From the cell containing the given text, extract its center point as [X, Y] coordinate. 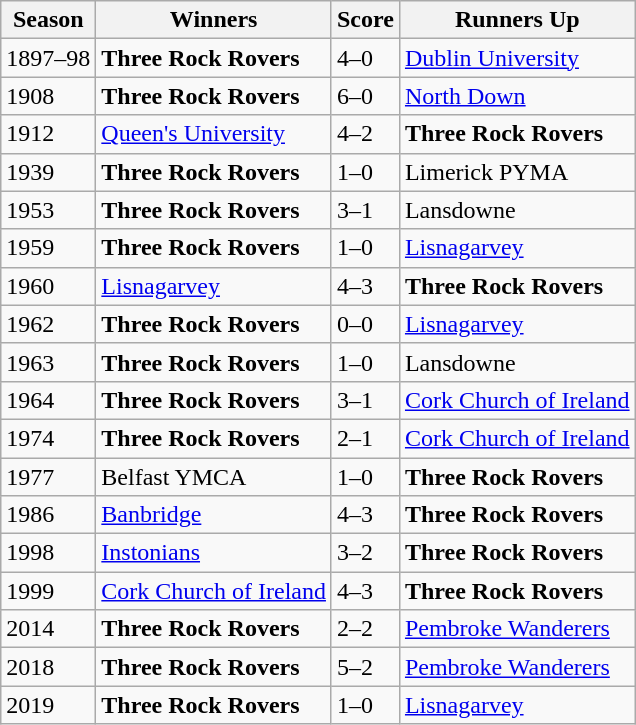
1986 [48, 515]
Queen's University [214, 134]
Banbridge [214, 515]
1964 [48, 400]
4–2 [365, 134]
Belfast YMCA [214, 477]
2–1 [365, 438]
1998 [48, 553]
1960 [48, 286]
4–0 [365, 58]
1999 [48, 591]
Season [48, 20]
0–0 [365, 324]
2019 [48, 705]
1959 [48, 248]
Dublin University [517, 58]
2014 [48, 629]
Instonians [214, 553]
5–2 [365, 667]
Score [365, 20]
6–0 [365, 96]
1977 [48, 477]
3–2 [365, 553]
2–2 [365, 629]
2018 [48, 667]
1963 [48, 362]
1897–98 [48, 58]
1912 [48, 134]
Winners [214, 20]
North Down [517, 96]
1974 [48, 438]
Runners Up [517, 20]
1953 [48, 210]
1962 [48, 324]
Limerick PYMA [517, 172]
1908 [48, 96]
1939 [48, 172]
